Provide the [X, Y] coordinate of the cell's center where the given text is located.  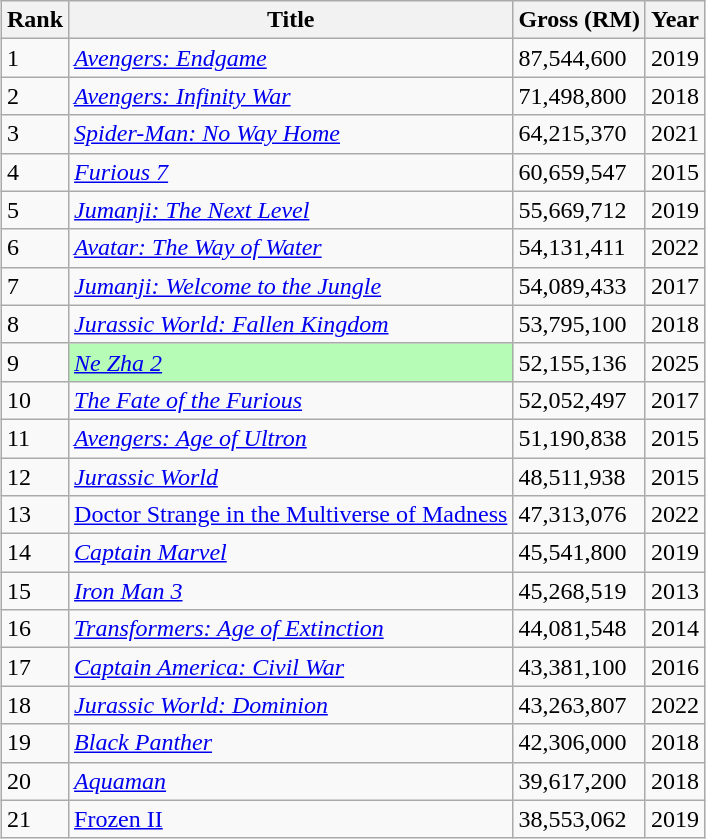
13 [34, 515]
Captain Marvel [291, 553]
5 [34, 210]
2025 [674, 362]
39,617,200 [580, 781]
Avatar: The Way of Water [291, 248]
64,215,370 [580, 134]
Spider-Man: No Way Home [291, 134]
42,306,000 [580, 743]
21 [34, 819]
Iron Man 3 [291, 591]
Year [674, 20]
Rank [34, 20]
20 [34, 781]
2021 [674, 134]
Avengers: Endgame [291, 58]
7 [34, 286]
4 [34, 172]
9 [34, 362]
43,381,100 [580, 667]
Transformers: Age of Extinction [291, 629]
Gross (RM) [580, 20]
16 [34, 629]
54,131,411 [580, 248]
3 [34, 134]
Black Panther [291, 743]
54,089,433 [580, 286]
11 [34, 438]
51,190,838 [580, 438]
2013 [674, 591]
Jumanji: Welcome to the Jungle [291, 286]
53,795,100 [580, 324]
19 [34, 743]
44,081,548 [580, 629]
18 [34, 705]
Avengers: Age of Ultron [291, 438]
45,541,800 [580, 553]
48,511,938 [580, 477]
10 [34, 400]
The Fate of the Furious [291, 400]
38,553,062 [580, 819]
52,155,136 [580, 362]
Frozen II [291, 819]
15 [34, 591]
17 [34, 667]
Jurassic World: Dominion [291, 705]
Jumanji: The Next Level [291, 210]
Furious 7 [291, 172]
43,263,807 [580, 705]
Title [291, 20]
2014 [674, 629]
87,544,600 [580, 58]
1 [34, 58]
Aquaman [291, 781]
47,313,076 [580, 515]
Doctor Strange in the Multiverse of Madness [291, 515]
Jurassic World: Fallen Kingdom [291, 324]
14 [34, 553]
Ne Zha 2 [291, 362]
60,659,547 [580, 172]
52,052,497 [580, 400]
8 [34, 324]
45,268,519 [580, 591]
2 [34, 96]
2016 [674, 667]
12 [34, 477]
55,669,712 [580, 210]
Captain America: Civil War [291, 667]
71,498,800 [580, 96]
Jurassic World [291, 477]
6 [34, 248]
Avengers: Infinity War [291, 96]
